Pinpoint the cell where the given text exists, returning its (X, Y) midpoint coordinate. 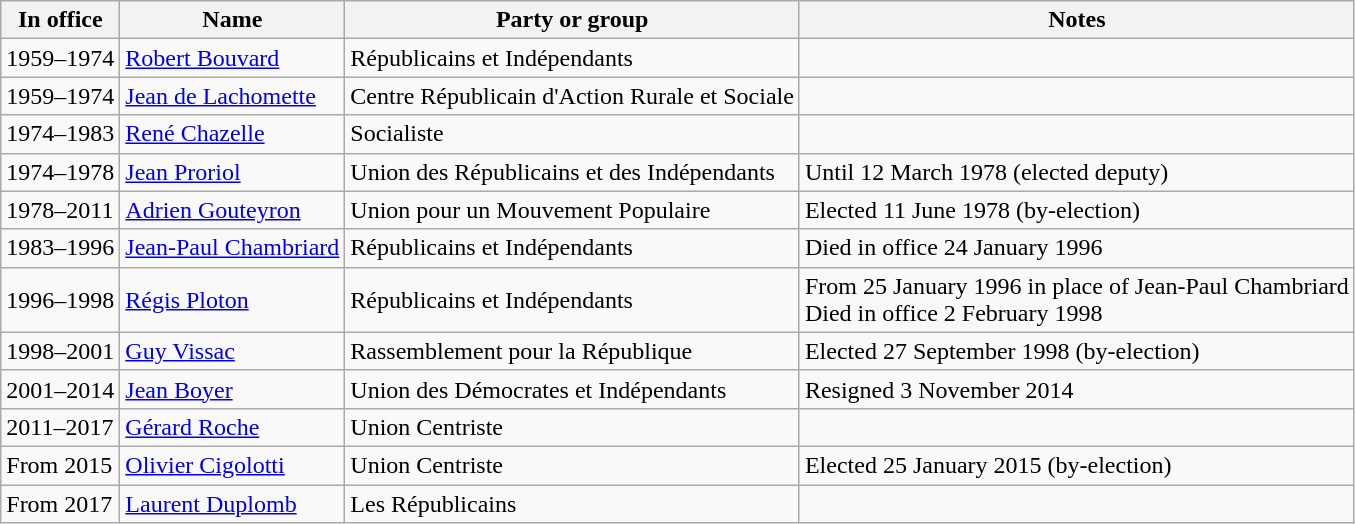
Elected 27 September 1998 (by-election) (1076, 351)
Régis Ploton (232, 300)
Olivier Cigolotti (232, 465)
From 2015 (60, 465)
Guy Vissac (232, 351)
Until 12 March 1978 (elected deputy) (1076, 172)
Jean Proriol (232, 172)
Jean-Paul Chambriard (232, 248)
1996–1998 (60, 300)
Union des Démocrates et Indépendants (572, 389)
2001–2014 (60, 389)
Union des Républicains et des Indépendants (572, 172)
Name (232, 20)
1974–1983 (60, 134)
Elected 11 June 1978 (by-election) (1076, 210)
Elected 25 January 2015 (by-election) (1076, 465)
1974–1978 (60, 172)
Jean Boyer (232, 389)
1983–1996 (60, 248)
Centre Républicain d'Action Rurale et Sociale (572, 96)
Laurent Duplomb (232, 503)
Robert Bouvard (232, 58)
1978–2011 (60, 210)
Socialiste (572, 134)
From 25 January 1996 in place of Jean-Paul ChambriardDied in office 2 February 1998 (1076, 300)
Gérard Roche (232, 427)
Party or group (572, 20)
Adrien Gouteyron (232, 210)
Union pour un Mouvement Populaire (572, 210)
Rassemblement pour la République (572, 351)
In office (60, 20)
Resigned 3 November 2014 (1076, 389)
1998–2001 (60, 351)
René Chazelle (232, 134)
2011–2017 (60, 427)
From 2017 (60, 503)
Les Républicains (572, 503)
Jean de Lachomette (232, 96)
Notes (1076, 20)
Died in office 24 January 1996 (1076, 248)
